Pinpoint the cell where the given text exists, returning its [x, y] midpoint coordinate. 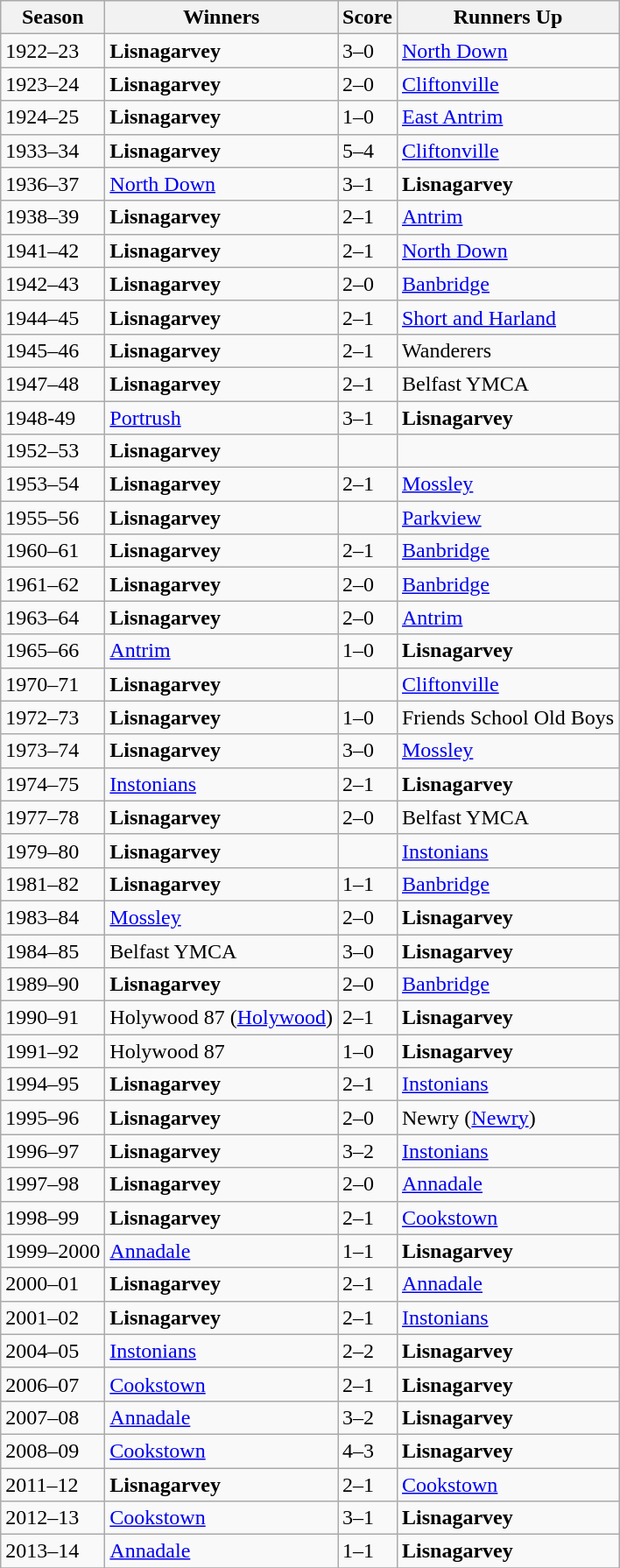
1979–80 [53, 851]
Newry (Newry) [508, 1118]
1938–39 [53, 217]
1995–96 [53, 1118]
1977–78 [53, 817]
1961–62 [53, 584]
1989–90 [53, 985]
1965–66 [53, 651]
1941–42 [53, 251]
2001–02 [53, 1317]
1970–71 [53, 684]
1942–43 [53, 284]
1972–73 [53, 717]
2000–01 [53, 1284]
1922–23 [53, 51]
2008–09 [53, 1451]
1990–91 [53, 1018]
2011–12 [53, 1485]
Wanderers [508, 350]
Winners [222, 18]
Friends School Old Boys [508, 717]
Parkview [508, 518]
1924–25 [53, 117]
1953–54 [53, 484]
2013–14 [53, 1551]
1960–61 [53, 551]
5–4 [368, 151]
1996–97 [53, 1151]
1933–34 [53, 151]
1955–56 [53, 518]
Score [368, 18]
1974–75 [53, 784]
1947–48 [53, 384]
Runners Up [508, 18]
1945–46 [53, 350]
1983–84 [53, 917]
1981–82 [53, 884]
Holywood 87 [222, 1051]
2007–08 [53, 1417]
1963–64 [53, 618]
1998–99 [53, 1218]
2004–05 [53, 1351]
2012–13 [53, 1518]
2006–07 [53, 1384]
1936–37 [53, 184]
4–3 [368, 1451]
1944–45 [53, 317]
1999–2000 [53, 1251]
1923–24 [53, 84]
Holywood 87 (Holywood) [222, 1018]
1984–85 [53, 950]
2–2 [368, 1351]
1994–95 [53, 1084]
Season [53, 18]
1948-49 [53, 418]
1973–74 [53, 751]
1991–92 [53, 1051]
1997–98 [53, 1184]
Short and Harland [508, 317]
1952–53 [53, 451]
East Antrim [508, 117]
Portrush [222, 418]
